Output the (X, Y) coordinate of the center of the cell containing the given text.  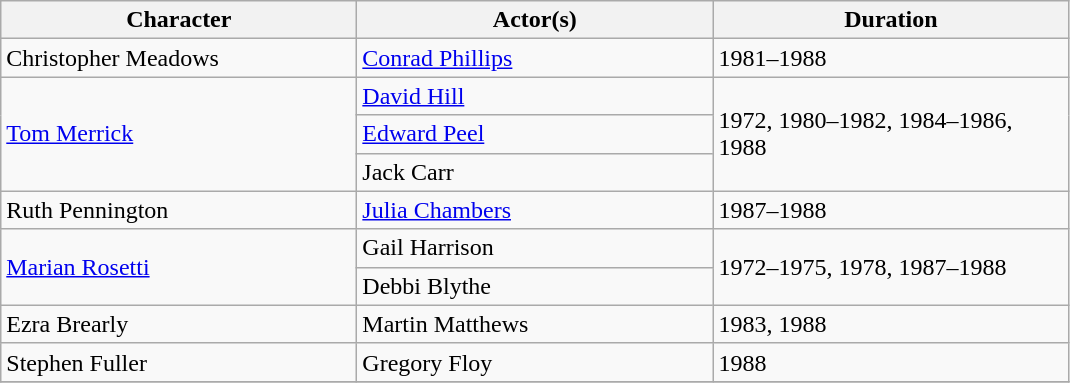
Edward Peel (535, 134)
1972–1975, 1978, 1987–1988 (891, 267)
1988 (891, 362)
Ezra Brearly (179, 324)
Character (179, 20)
1981–1988 (891, 58)
Actor(s) (535, 20)
Gail Harrison (535, 248)
Gregory Floy (535, 362)
Christopher Meadows (179, 58)
Tom Merrick (179, 134)
1987–1988 (891, 210)
Ruth Pennington (179, 210)
David Hill (535, 96)
Martin Matthews (535, 324)
Jack Carr (535, 172)
Debbi Blythe (535, 286)
1983, 1988 (891, 324)
Stephen Fuller (179, 362)
Marian Rosetti (179, 267)
Julia Chambers (535, 210)
Duration (891, 20)
Conrad Phillips (535, 58)
1972, 1980–1982, 1984–1986, 1988 (891, 134)
